Return [x, y] of the center of cell containing provided text 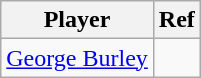
Player [78, 20]
Ref [176, 20]
George Burley [78, 58]
